Extract the (x, y) coordinate from the center of the cell holding the provided text.  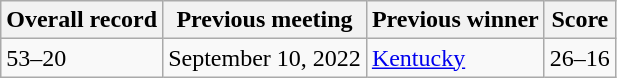
Previous winner (455, 20)
Overall record (82, 20)
Previous meeting (265, 20)
Kentucky (455, 58)
53–20 (82, 58)
Score (580, 20)
26–16 (580, 58)
September 10, 2022 (265, 58)
